Capture the cell that displays the provided text and extract its (X, Y) central coordinate. 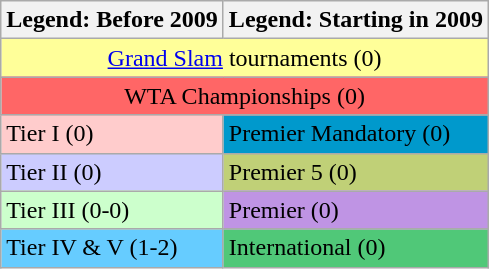
Grand Slam tournaments (0) (245, 58)
Legend: Starting in 2009 (356, 20)
Tier III (0-0) (112, 210)
Tier I (0) (112, 134)
Legend: Before 2009 (112, 20)
Tier II (0) (112, 172)
Tier IV & V (1-2) (112, 248)
International (0) (356, 248)
Premier (0) (356, 210)
Premier 5 (0) (356, 172)
WTA Championships (0) (245, 96)
Premier Mandatory (0) (356, 134)
